Pinpoint the cell where the given text exists, returning its (X, Y) midpoint coordinate. 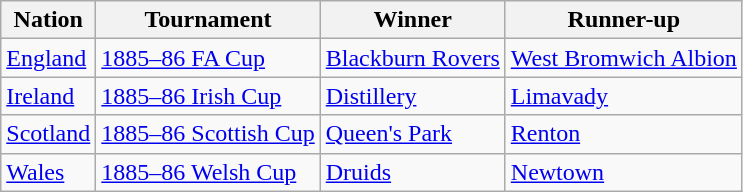
Newtown (624, 172)
Limavady (624, 96)
Wales (48, 172)
West Bromwich Albion (624, 58)
Scotland (48, 134)
Nation (48, 20)
1885–86 Welsh Cup (208, 172)
1885–86 FA Cup (208, 58)
Blackburn Rovers (412, 58)
Queen's Park (412, 134)
Tournament (208, 20)
Renton (624, 134)
1885–86 Scottish Cup (208, 134)
Druids (412, 172)
Ireland (48, 96)
England (48, 58)
1885–86 Irish Cup (208, 96)
Runner-up (624, 20)
Distillery (412, 96)
Winner (412, 20)
